Scan for the cell matching the given text and deliver its [x, y] coordinate at center. 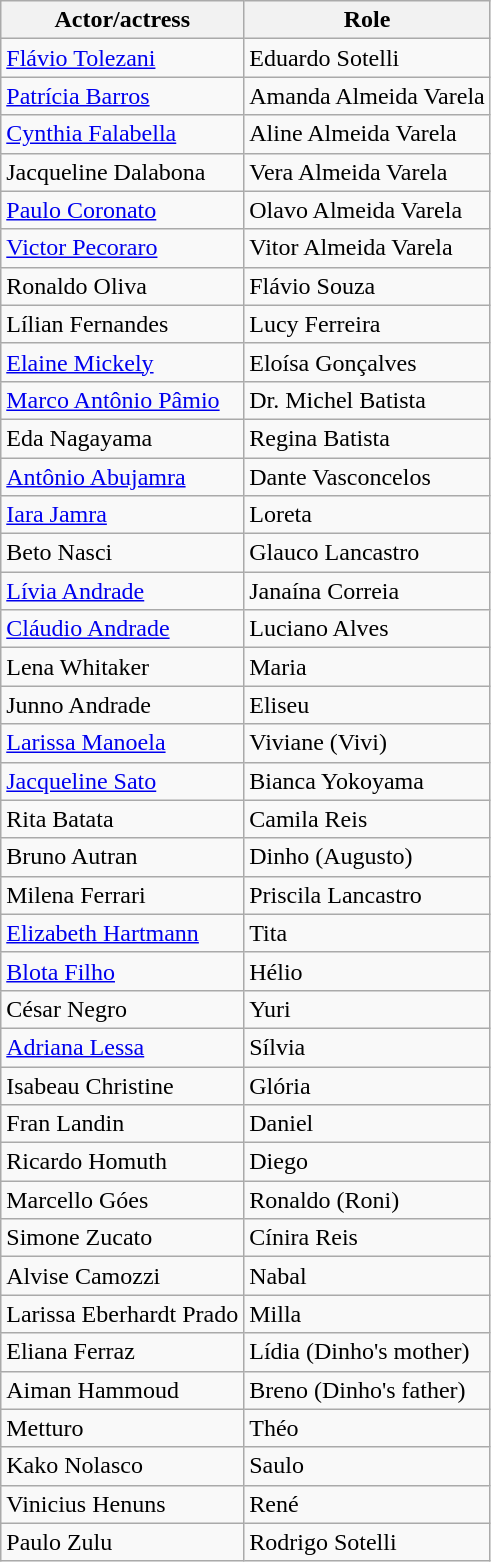
Iara Jamra [122, 515]
Alvise Camozzi [122, 1276]
Cláudio Andrade [122, 629]
Cínira Reis [368, 1238]
Rodrigo Sotelli [368, 1542]
Vinicius Henuns [122, 1504]
Actor/actress [122, 20]
Tita [368, 933]
Breno (Dinho's father) [368, 1390]
Fran Landin [122, 1124]
Sílvia [368, 1047]
Diego [368, 1162]
Eliana Ferraz [122, 1352]
César Negro [122, 1009]
Priscila Lancastro [368, 895]
Flávio Souza [368, 286]
Adriana Lessa [122, 1047]
Bianca Yokoyama [368, 781]
Nabal [368, 1276]
Flávio Tolezani [122, 58]
Milla [368, 1314]
Paulo Zulu [122, 1542]
Marcello Góes [122, 1200]
Paulo Coronato [122, 210]
Beto Nasci [122, 553]
Cynthia Falabella [122, 134]
Luciano Alves [368, 629]
Maria [368, 667]
Patrícia Barros [122, 96]
Vera Almeida Varela [368, 172]
Ronaldo Oliva [122, 286]
Dante Vasconcelos [368, 477]
Metturo [122, 1428]
René [368, 1504]
Lucy Ferreira [368, 324]
Hélio [368, 971]
Blota Filho [122, 971]
Eda Nagayama [122, 438]
Larissa Eberhardt Prado [122, 1314]
Elaine Mickely [122, 362]
Junno Andrade [122, 705]
Eloísa Gonçalves [368, 362]
Amanda Almeida Varela [368, 96]
Yuri [368, 1009]
Kako Nolasco [122, 1466]
Lena Whitaker [122, 667]
Glória [368, 1085]
Olavo Almeida Varela [368, 210]
Role [368, 20]
Ricardo Homuth [122, 1162]
Lílian Fernandes [122, 324]
Dr. Michel Batista [368, 400]
Rita Batata [122, 819]
Vitor Almeida Varela [368, 248]
Antônio Abujamra [122, 477]
Daniel [368, 1124]
Regina Batista [368, 438]
Jacqueline Dalabona [122, 172]
Milena Ferrari [122, 895]
Théo [368, 1428]
Aline Almeida Varela [368, 134]
Viviane (Vivi) [368, 743]
Larissa Manoela [122, 743]
Eduardo Sotelli [368, 58]
Camila Reis [368, 819]
Loreta [368, 515]
Bruno Autran [122, 857]
Jacqueline Sato [122, 781]
Marco Antônio Pâmio [122, 400]
Saulo [368, 1466]
Aiman Hammoud [122, 1390]
Ronaldo (Roni) [368, 1200]
Isabeau Christine [122, 1085]
Elizabeth Hartmann [122, 933]
Glauco Lancastro [368, 553]
Eliseu [368, 705]
Victor Pecoraro [122, 248]
Dinho (Augusto) [368, 857]
Lívia Andrade [122, 591]
Janaína Correia [368, 591]
Lídia (Dinho's mother) [368, 1352]
Simone Zucato [122, 1238]
